Find where the given text appears and provide that cell's center as (X, Y) coordinate. 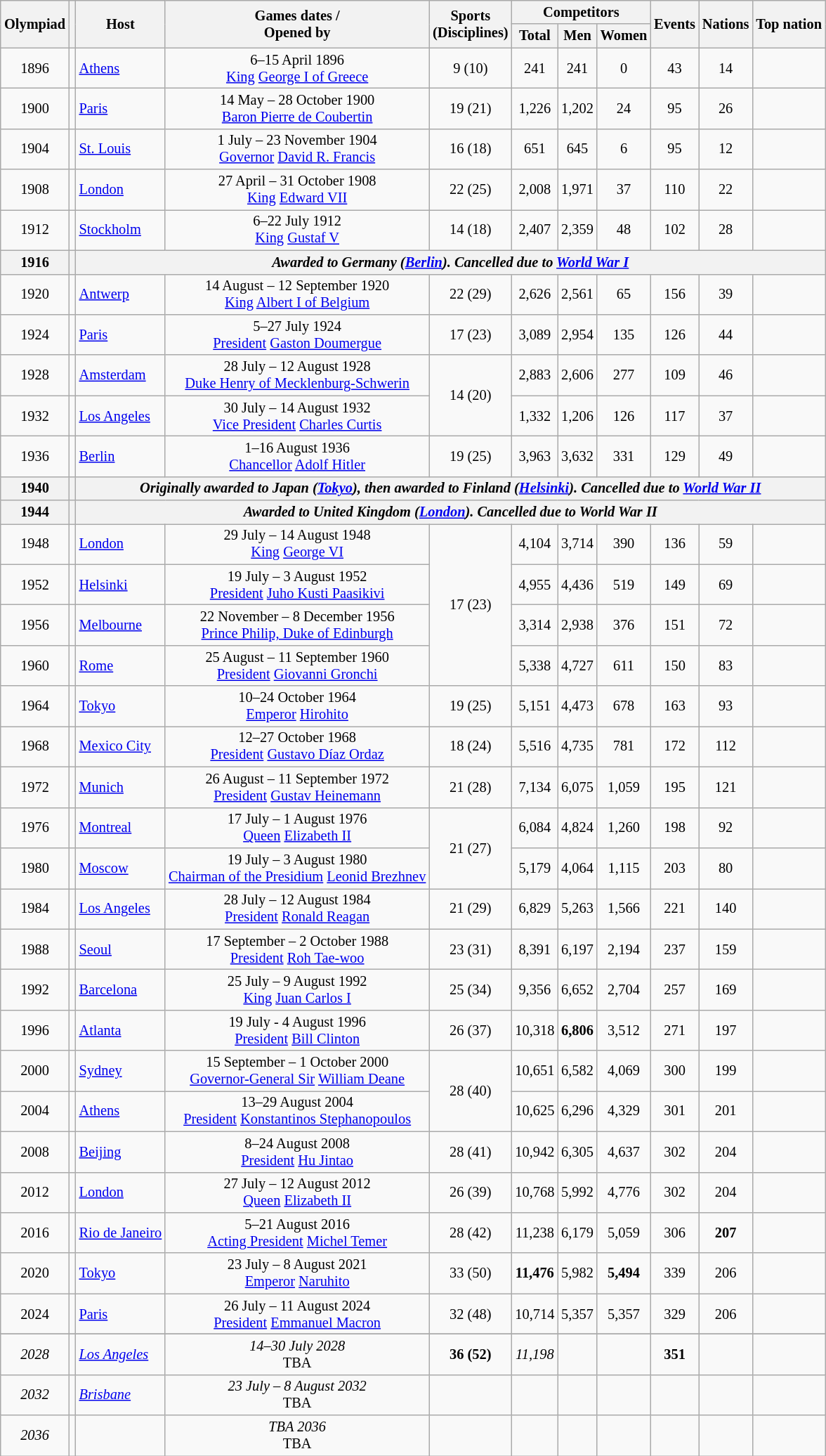
1908 (35, 190)
5,179 (535, 868)
Amsterdam (121, 375)
351 (674, 1354)
2,704 (624, 989)
1984 (35, 909)
150 (674, 665)
1928 (35, 375)
21 (28) (471, 787)
172 (674, 746)
26 (37) (471, 1030)
22 (726, 190)
2036 (35, 1436)
9,356 (535, 989)
8,391 (535, 949)
2,626 (535, 294)
2012 (35, 1192)
17 July – 1 August 1976Queen Elizabeth II (297, 828)
10,625 (535, 1111)
Montreal (121, 828)
5,338 (535, 665)
32 (48) (471, 1314)
4,735 (577, 746)
2032 (35, 1395)
110 (674, 190)
4,064 (577, 868)
1904 (35, 149)
19 July – 3 August 1952President Juho Kusti Paasikivi (297, 585)
6,296 (577, 1111)
4,104 (535, 544)
109 (674, 375)
207 (726, 1233)
6 (624, 149)
11,198 (535, 1354)
6–22 July 1912King Gustaf V (297, 230)
6,806 (577, 1030)
28 (41) (471, 1152)
331 (624, 456)
30 July – 14 August 1932Vice President Charles Curtis (297, 416)
14 (726, 68)
18 (24) (471, 746)
1960 (35, 665)
4,776 (624, 1192)
Brisbane (121, 1395)
4,473 (577, 706)
1920 (35, 294)
197 (726, 1030)
Host (121, 24)
15 September – 1 October 2000Governor-General Sir William Deane (297, 1071)
Seoul (121, 949)
1968 (35, 746)
112 (726, 746)
4,955 (535, 585)
26 (726, 108)
1,971 (577, 190)
St. Louis (121, 149)
25 August – 11 September 1960President Giovanni Gronchi (297, 665)
519 (624, 585)
1,115 (624, 868)
6,075 (577, 787)
611 (624, 665)
3,089 (535, 334)
Beijing (121, 1152)
19 (21) (471, 108)
14 (20) (471, 395)
22 (29) (471, 294)
1996 (35, 1030)
Competitors (581, 12)
1972 (35, 787)
48 (624, 230)
156 (674, 294)
Berlin (121, 456)
4,637 (624, 1152)
27 April – 31 October 1908King Edward VII (297, 190)
16 (18) (471, 149)
28 July – 12 August 1928Duke Henry of Mecklenburg-Schwerin (297, 375)
9 (10) (471, 68)
14 (18) (471, 230)
237 (674, 949)
12 (726, 149)
2,407 (535, 230)
136 (674, 544)
28 (42) (471, 1233)
651 (535, 149)
1,260 (624, 828)
1932 (35, 416)
33 (50) (471, 1273)
102 (674, 230)
1976 (35, 828)
10,942 (535, 1152)
678 (624, 706)
3,512 (624, 1030)
2016 (35, 1233)
27 July – 12 August 2012Queen Elizabeth II (297, 1192)
159 (726, 949)
3,963 (535, 456)
117 (674, 416)
17 September – 2 October 1988President Roh Tae-woo (297, 949)
5,982 (577, 1273)
Mexico City (121, 746)
Sports(Disciplines) (471, 24)
21 (27) (471, 847)
163 (674, 706)
1,059 (624, 787)
26 (39) (471, 1192)
339 (674, 1273)
2020 (35, 1273)
28 July – 12 August 1984President Ronald Reagan (297, 909)
1940 (35, 488)
19 July – 3 August 1980Chairman of the Presidium Leonid Brezhnev (297, 868)
Awarded to United Kingdom (London). Cancelled due to World War II (451, 512)
2,359 (577, 230)
49 (726, 456)
29 July – 14 August 1948King George VI (297, 544)
5,516 (535, 746)
23 (31) (471, 949)
65 (624, 294)
11,238 (535, 1233)
22 November – 8 December 1956Prince Philip, Duke of Edinburgh (297, 625)
5,263 (577, 909)
1980 (35, 868)
1,566 (624, 909)
6,084 (535, 828)
5–27 July 1924President Gaston Doumergue (297, 334)
1 July – 23 November 1904Governor David R. Francis (297, 149)
1–16 August 1936Chancellor Adolf Hitler (297, 456)
23 July – 8 August 2032TBA (297, 1395)
Total (535, 36)
2,938 (577, 625)
257 (674, 989)
1924 (35, 334)
92 (726, 828)
44 (726, 334)
1912 (35, 230)
1900 (35, 108)
2024 (35, 1314)
140 (726, 909)
11,476 (535, 1273)
4,727 (577, 665)
83 (726, 665)
19 July - 4 August 1996President Bill Clinton (297, 1030)
Melbourne (121, 625)
14 August – 12 September 1920King Albert I of Belgium (297, 294)
277 (624, 375)
10,651 (535, 1071)
2,561 (577, 294)
14–30 July 2028TBA (297, 1354)
36 (52) (471, 1354)
5,992 (577, 1192)
Women (624, 36)
306 (674, 1233)
10,318 (535, 1030)
271 (674, 1030)
149 (674, 585)
4,824 (577, 828)
3,632 (577, 456)
Atlanta (121, 1030)
39 (726, 294)
5,151 (535, 706)
26 July – 11 August 2024President Emmanuel Macron (297, 1314)
10–24 October 1964Emperor Hirohito (297, 706)
6,652 (577, 989)
Stockholm (121, 230)
203 (674, 868)
26 August – 11 September 1972President Gustav Heinemann (297, 787)
201 (726, 1111)
301 (674, 1111)
199 (726, 1071)
376 (624, 625)
93 (726, 706)
Top nation (789, 24)
121 (726, 787)
1936 (35, 456)
6,305 (577, 1152)
221 (674, 909)
2,954 (577, 334)
7,134 (535, 787)
1988 (35, 949)
28 (726, 230)
1,332 (535, 416)
2,008 (535, 190)
24 (624, 108)
1,226 (535, 108)
69 (726, 585)
10,768 (535, 1192)
6,829 (535, 909)
300 (674, 1071)
195 (674, 787)
12–27 October 1968President Gustavo Díaz Ordaz (297, 746)
Games dates /Opened by (297, 24)
6,179 (577, 1233)
72 (726, 625)
2028 (35, 1354)
169 (726, 989)
1956 (35, 625)
Nations (726, 24)
3,314 (535, 625)
2008 (35, 1152)
781 (624, 746)
23 July – 8 August 2021Emperor Naruhito (297, 1273)
4,069 (624, 1071)
1,206 (577, 416)
Rio de Janeiro (121, 1233)
1944 (35, 512)
10,714 (535, 1314)
0 (624, 68)
3,714 (577, 544)
Antwerp (121, 294)
1992 (35, 989)
25 (34) (471, 989)
1952 (35, 585)
21 (29) (471, 909)
Events (674, 24)
1916 (35, 262)
4,329 (624, 1111)
25 July – 9 August 1992King Juan Carlos I (297, 989)
2,194 (624, 949)
Awarded to Germany (Berlin). Cancelled due to World War I (451, 262)
Men (577, 36)
Rome (121, 665)
43 (674, 68)
2004 (35, 1111)
390 (624, 544)
6,582 (577, 1071)
Sydney (121, 1071)
2000 (35, 1071)
6–15 April 1896King George I of Greece (297, 68)
329 (674, 1314)
5,494 (624, 1273)
Munich (121, 787)
22 (25) (471, 190)
198 (674, 828)
TBA 2036TBA (297, 1436)
13–29 August 2004President Konstantinos Stephanopoulos (297, 1111)
59 (726, 544)
Olympiad (35, 24)
135 (624, 334)
Moscow (121, 868)
129 (674, 456)
8–24 August 2008President Hu Jintao (297, 1152)
46 (726, 375)
1964 (35, 706)
5–21 August 2016Acting President Michel Temer (297, 1233)
2,606 (577, 375)
5,059 (624, 1233)
1896 (35, 68)
Barcelona (121, 989)
Helsinki (121, 585)
Originally awarded to Japan (Tokyo), then awarded to Finland (Helsinki). Cancelled due to World War II (451, 488)
151 (674, 625)
4,436 (577, 585)
6,197 (577, 949)
645 (577, 149)
28 (40) (471, 1091)
80 (726, 868)
14 May – 28 October 1900Baron Pierre de Coubertin (297, 108)
1948 (35, 544)
2,883 (535, 375)
1,202 (577, 108)
